Determine the (x, y) coordinate at the center of the cell enclosing the given text.  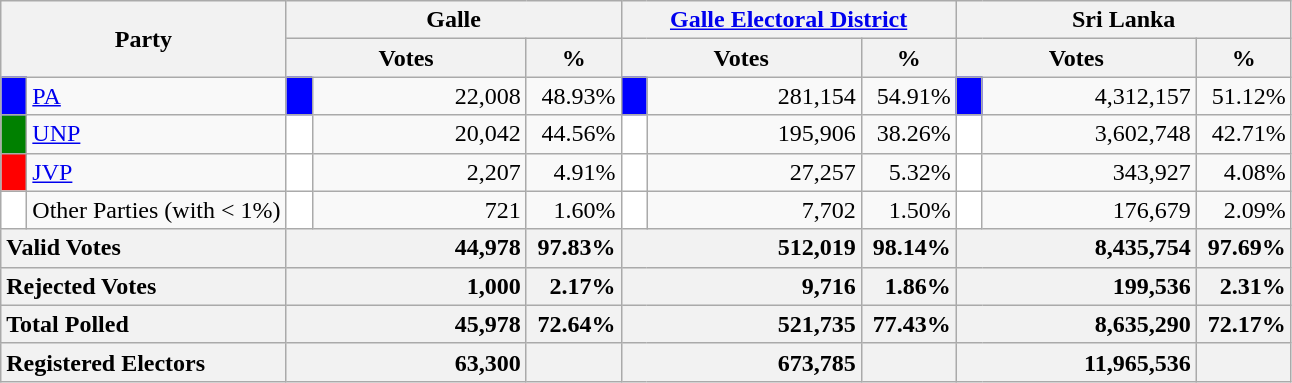
97.83% (574, 248)
48.93% (574, 96)
98.14% (908, 248)
72.17% (1244, 324)
2,207 (419, 172)
4,312,157 (1089, 96)
1.86% (908, 286)
9,716 (741, 286)
673,785 (741, 362)
2.17% (574, 286)
195,906 (754, 134)
Valid Votes (144, 248)
45,978 (406, 324)
1.60% (574, 210)
22,008 (419, 96)
4.91% (574, 172)
8,435,754 (1076, 248)
Sri Lanka (1124, 20)
8,635,290 (1076, 324)
38.26% (908, 134)
Party (144, 39)
63,300 (406, 362)
Rejected Votes (144, 286)
JVP (156, 172)
51.12% (1244, 96)
3,602,748 (1089, 134)
UNP (156, 134)
199,536 (1076, 286)
7,702 (754, 210)
20,042 (419, 134)
176,679 (1089, 210)
54.91% (908, 96)
44.56% (574, 134)
Total Polled (144, 324)
4.08% (1244, 172)
Other Parties (with < 1%) (156, 210)
5.32% (908, 172)
72.64% (574, 324)
521,735 (741, 324)
77.43% (908, 324)
PA (156, 96)
97.69% (1244, 248)
1,000 (406, 286)
1.50% (908, 210)
2.09% (1244, 210)
Registered Electors (144, 362)
44,978 (406, 248)
Galle Electoral District (788, 20)
721 (419, 210)
27,257 (754, 172)
42.71% (1244, 134)
Galle (454, 20)
281,154 (754, 96)
512,019 (741, 248)
343,927 (1089, 172)
11,965,536 (1076, 362)
2.31% (1244, 286)
